Scan for the cell matching the given text and deliver its (x, y) coordinate at center. 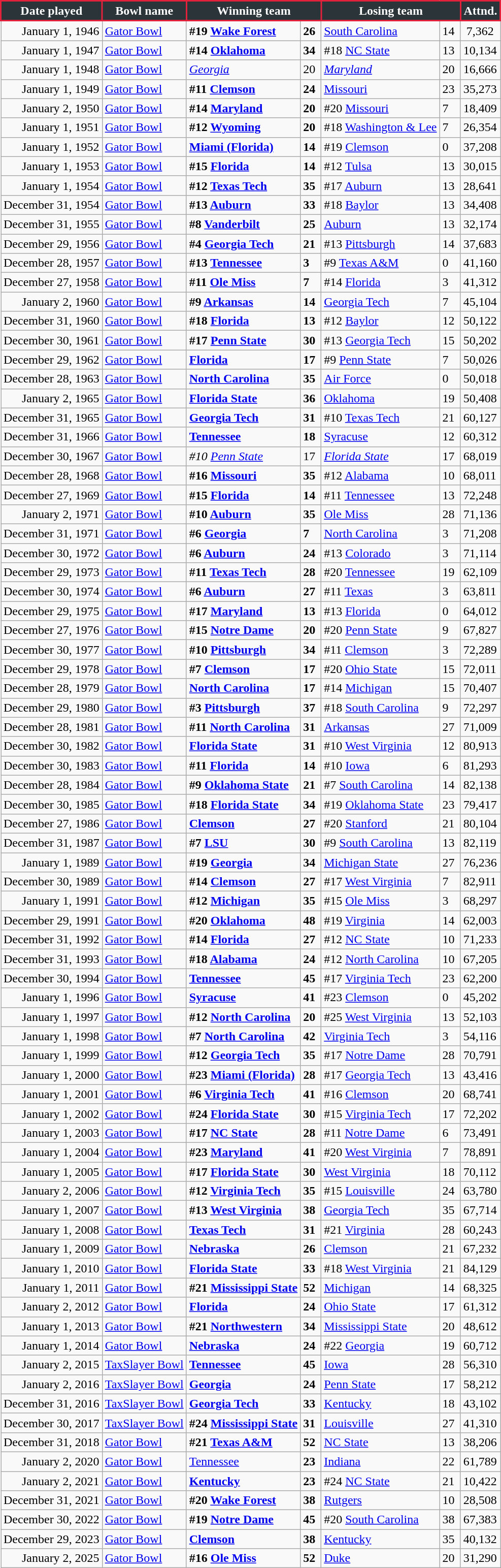
December 31, 1966 (52, 437)
#19 Notre Dame (243, 1520)
68,297 (480, 901)
#20 Penn State (381, 630)
January 2, 2020 (52, 1461)
#9 Texas A&M (381, 263)
December 29, 2023 (52, 1539)
#12 Texas Tech (243, 185)
#20 Wake Forest (243, 1500)
#24 NC State (381, 1481)
Arkansas (381, 727)
West Virginia (381, 1172)
#13 Tennessee (243, 263)
71,136 (480, 514)
January 1, 2010 (52, 1268)
#6 Virginia Tech (243, 1094)
#21 Mississippi State (243, 1288)
18,409 (480, 108)
January 1, 1954 (52, 185)
#19 Clemson (381, 147)
#20 Tennessee (381, 572)
#14 Clemson (243, 882)
December 28, 1984 (52, 785)
50,018 (480, 379)
#15 Notre Dame (243, 630)
December 30, 1982 (52, 746)
Missouri (381, 89)
80,104 (480, 823)
Air Force (381, 379)
December 29, 1956 (52, 243)
December 31, 1993 (52, 959)
37,683 (480, 243)
December 30, 1972 (52, 553)
60,312 (480, 437)
January 2, 1965 (52, 398)
63,811 (480, 592)
January 1, 1953 (52, 166)
54,116 (480, 1036)
#7 Clemson (243, 669)
72,011 (480, 669)
Losing team (391, 11)
December 30, 2022 (52, 1520)
December 29, 1980 (52, 708)
December 30, 1961 (52, 340)
December 31, 2021 (52, 1500)
#23 Clemson (381, 998)
#21 Northwestern (243, 1326)
#21 Texas A&M (243, 1442)
Duke (381, 1558)
71,208 (480, 533)
#10 Penn State (243, 456)
December 28, 1963 (52, 379)
January 1, 2008 (52, 1230)
30,015 (480, 166)
January 2, 1950 (52, 108)
December 31, 1987 (52, 843)
35,273 (480, 89)
#22 Georgia (381, 1346)
January 1, 1989 (52, 862)
December 29, 1991 (52, 920)
December 30, 1967 (52, 456)
#11 Florida (243, 765)
82,911 (480, 882)
January 1, 1996 (52, 998)
#20 Stanford (381, 823)
#10 Auburn (243, 514)
January 1, 2004 (52, 1152)
#9 Arkansas (243, 302)
64,012 (480, 611)
#12 Tulsa (381, 166)
January 2, 1960 (52, 302)
#17 Virginia Tech (381, 978)
52,103 (480, 1017)
December 29, 1975 (52, 611)
82,138 (480, 785)
January 2, 2025 (52, 1558)
January 2, 2006 (52, 1191)
December 31, 2016 (52, 1403)
#11 Tennessee (381, 495)
December 30, 1985 (52, 804)
60,127 (480, 418)
#18 Baylor (381, 205)
January 1, 1949 (52, 89)
58,212 (480, 1384)
72,289 (480, 650)
#18 Alabama (243, 959)
78,891 (480, 1152)
January 2, 2021 (52, 1481)
34,408 (480, 205)
40,132 (480, 1539)
January 1, 1951 (52, 127)
#14 Maryland (243, 108)
25 (311, 224)
#10 West Virginia (381, 746)
50,408 (480, 398)
63,780 (480, 1191)
71,114 (480, 553)
16,666 (480, 70)
41,310 (480, 1423)
#17 Maryland (243, 611)
January 1, 1998 (52, 1036)
10,134 (480, 50)
50,122 (480, 321)
January 1, 2003 (52, 1133)
January 1, 2011 (52, 1288)
December 28, 1981 (52, 727)
#16 Clemson (381, 1094)
#13 Florida (381, 611)
January 2, 1971 (52, 514)
Iowa (381, 1365)
#17 Notre Dame (381, 1055)
Miami (Florida) (243, 147)
#10 Pittsburgh (243, 650)
December 31, 1954 (52, 205)
#14 Michigan (381, 688)
December 30, 1989 (52, 882)
December 31, 1992 (52, 940)
82,119 (480, 843)
#17 Florida State (243, 1172)
#13 West Virginia (243, 1210)
December 30, 1977 (52, 650)
71,009 (480, 727)
61,789 (480, 1461)
Winning team (254, 11)
#11 North Carolina (243, 727)
Ohio State (381, 1307)
67,827 (480, 630)
72,202 (480, 1113)
72,248 (480, 495)
84,129 (480, 1268)
#9 Penn State (381, 360)
#20 Missouri (381, 108)
January 1, 2001 (52, 1094)
37 (311, 708)
#10 Iowa (381, 765)
Virginia Tech (381, 1036)
62,200 (480, 978)
December 31, 2018 (52, 1442)
December 27, 1958 (52, 282)
50,026 (480, 360)
#13 Colorado (381, 553)
#19 Georgia (243, 862)
December 31, 1971 (52, 533)
67,205 (480, 959)
68,011 (480, 475)
#23 Maryland (243, 1152)
#3 Pittsburgh (243, 708)
January 2, 2012 (52, 1307)
#17 NC State (243, 1133)
Maryland (381, 70)
60,712 (480, 1346)
48 (311, 920)
#21 Virginia (381, 1230)
December 30, 2017 (52, 1423)
January 2, 2015 (52, 1365)
January 2, 2016 (52, 1384)
December 30, 1974 (52, 592)
#12 Baylor (381, 321)
67,232 (480, 1249)
43,416 (480, 1075)
38,206 (480, 1442)
December 30, 1994 (52, 978)
Oklahoma (381, 398)
79,417 (480, 804)
41,312 (480, 282)
January 1, 1947 (52, 50)
Texas Tech (243, 1230)
#20 West Virginia (381, 1152)
#25 West Virginia (381, 1017)
67,714 (480, 1210)
Rutgers (381, 1500)
January 1, 2014 (52, 1346)
#18 West Virginia (381, 1268)
December 28, 1968 (52, 475)
#14 Oklahoma (243, 50)
December 29, 1978 (52, 669)
#11 Texas Tech (243, 572)
#12 NC State (381, 940)
22 (450, 1461)
NC State (381, 1442)
#19 Wake Forest (243, 30)
#13 Auburn (243, 205)
December 27, 1986 (52, 823)
45,104 (480, 302)
Bowl name (144, 11)
December 29, 1962 (52, 360)
43,102 (480, 1403)
December 29, 1973 (52, 572)
#19 Virginia (381, 920)
28,641 (480, 185)
70,791 (480, 1055)
December 27, 1976 (52, 630)
48,612 (480, 1326)
#18 Florida State (243, 804)
#12 Michigan (243, 901)
January 1, 2005 (52, 1172)
#18 South Carolina (381, 708)
#11 Notre Dame (381, 1133)
#12 Georgia Tech (243, 1055)
#17 Auburn (381, 185)
#7 North Carolina (243, 1036)
January 1, 1946 (52, 30)
#15 Louisville (381, 1191)
61,312 (480, 1307)
26,354 (480, 127)
December 28, 1979 (52, 688)
56,310 (480, 1365)
Mississippi State (381, 1326)
70,407 (480, 688)
December 31, 1955 (52, 224)
81,293 (480, 765)
#15 Virginia Tech (381, 1113)
#18 Florida (243, 321)
January 1, 2007 (52, 1210)
80,913 (480, 746)
Indiana (381, 1461)
#17 Georgia Tech (381, 1075)
January 1, 1991 (52, 901)
#18 Washington & Lee (381, 127)
December 31, 1965 (52, 418)
#13 Georgia Tech (381, 340)
28,508 (480, 1500)
62,109 (480, 572)
#9 South Carolina (381, 843)
60,243 (480, 1230)
#17 West Virginia (381, 882)
72,297 (480, 708)
January 1, 1948 (52, 70)
#11 Ole Miss (243, 282)
#8 Vanderbilt (243, 224)
Penn State (381, 1384)
68,325 (480, 1288)
Date played (52, 11)
#7 LSU (243, 843)
37,208 (480, 147)
10,422 (480, 1481)
January 1, 2002 (52, 1113)
#10 Texas Tech (381, 418)
#17 Penn State (243, 340)
7,362 (480, 30)
#16 Ole Miss (243, 1558)
December 31, 1960 (52, 321)
#13 Pittsburgh (381, 243)
73,491 (480, 1133)
#24 Mississippi State (243, 1423)
#12 Wyoming (243, 127)
January 1, 1952 (52, 147)
Michigan (381, 1288)
#6 Georgia (243, 533)
71,233 (480, 940)
January 1, 2009 (52, 1249)
Ole Miss (381, 514)
#20 Oklahoma (243, 920)
#12 Alabama (381, 475)
Attnd. (480, 11)
41,160 (480, 263)
#4 Georgia Tech (243, 243)
#19 Oklahoma State (381, 804)
December 27, 1969 (52, 495)
January 1, 1997 (52, 1017)
#20 South Carolina (381, 1520)
36 (311, 398)
70,112 (480, 1172)
31,290 (480, 1558)
76,236 (480, 862)
January 1, 2000 (52, 1075)
#23 Miami (Florida) (243, 1075)
January 1, 2013 (52, 1326)
#20 Ohio State (381, 669)
January 1, 1999 (52, 1055)
#16 Missouri (243, 475)
42 (311, 1036)
December 30, 1983 (52, 765)
#24 Florida State (243, 1113)
68,741 (480, 1094)
December 28, 1957 (52, 263)
Louisville (381, 1423)
#18 NC State (381, 50)
Auburn (381, 224)
South Carolina (381, 30)
67,383 (480, 1520)
62,003 (480, 920)
Michigan State (381, 862)
#11 Texas (381, 592)
68,019 (480, 456)
#9 Oklahoma State (243, 785)
50,202 (480, 340)
45,202 (480, 998)
#15 Ole Miss (381, 901)
#7 South Carolina (381, 785)
32,174 (480, 224)
#12 Virginia Tech (243, 1191)
